Return the (X, Y) coordinate for the center point of the cell that contains the specified text.  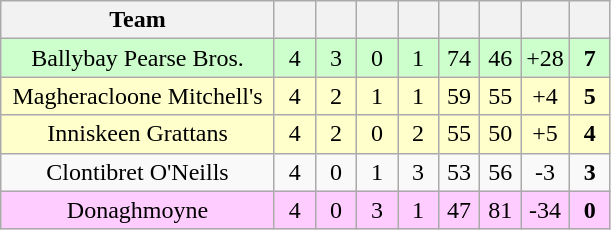
46 (500, 58)
Inniskeen Grattans (138, 134)
+4 (546, 96)
7 (590, 58)
Clontibret O'Neills (138, 172)
+5 (546, 134)
53 (460, 172)
56 (500, 172)
-34 (546, 210)
47 (460, 210)
Team (138, 20)
50 (500, 134)
Magheracloone Mitchell's (138, 96)
Ballybay Pearse Bros. (138, 58)
59 (460, 96)
74 (460, 58)
-3 (546, 172)
+28 (546, 58)
81 (500, 210)
5 (590, 96)
Donaghmoyne (138, 210)
